Identify which cell holds the provided text, then report its (X, Y) central coordinate. 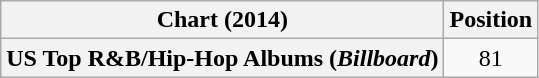
Position (491, 20)
US Top R&B/Hip-Hop Albums (Billboard) (222, 58)
81 (491, 58)
Chart (2014) (222, 20)
